Output the [x, y] coordinate of the center of the cell containing the given text.  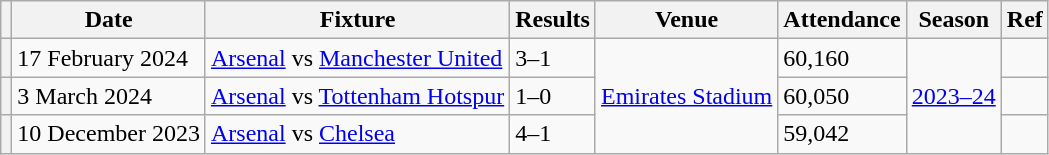
1–0 [553, 96]
59,042 [842, 134]
60,160 [842, 58]
Attendance [842, 20]
Results [553, 20]
3 March 2024 [109, 96]
2023–24 [954, 96]
10 December 2023 [109, 134]
17 February 2024 [109, 58]
Arsenal vs Chelsea [357, 134]
4–1 [553, 134]
3–1 [553, 58]
Fixture [357, 20]
60,050 [842, 96]
Arsenal vs Manchester United [357, 58]
Venue [686, 20]
Season [954, 20]
Emirates Stadium [686, 96]
Ref [1024, 20]
Arsenal vs Tottenham Hotspur [357, 96]
Date [109, 20]
